Find where the given text appears and provide that cell's center as (X, Y) coordinate. 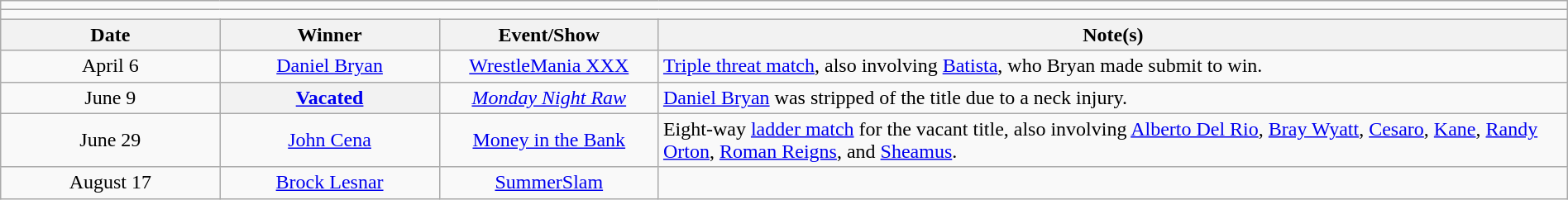
Money in the Bank (549, 140)
John Cena (329, 140)
Daniel Bryan (329, 66)
April 6 (111, 66)
Monday Night Raw (549, 98)
August 17 (111, 183)
Date (111, 35)
June 29 (111, 140)
Vacated (329, 98)
Daniel Bryan was stripped of the title due to a neck injury. (1113, 98)
SummerSlam (549, 183)
Winner (329, 35)
Triple threat match, also involving Batista, who Bryan made submit to win. (1113, 66)
Event/Show (549, 35)
WrestleMania XXX (549, 66)
June 9 (111, 98)
Eight-way ladder match for the vacant title, also involving Alberto Del Rio, Bray Wyatt, Cesaro, Kane, Randy Orton, Roman Reigns, and Sheamus. (1113, 140)
Note(s) (1113, 35)
Brock Lesnar (329, 183)
